Scan for the cell matching the given text and deliver its [x, y] coordinate at center. 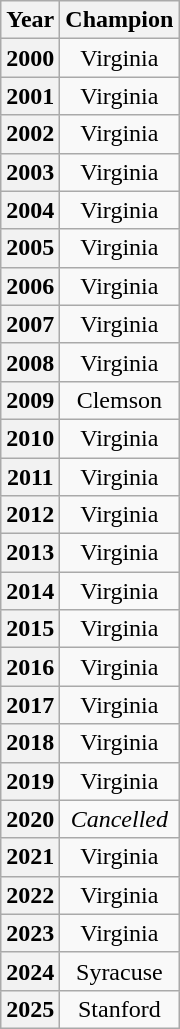
Syracuse [120, 971]
2004 [30, 210]
2016 [30, 667]
2020 [30, 819]
2006 [30, 286]
2001 [30, 96]
2000 [30, 58]
Clemson [120, 400]
2024 [30, 971]
2014 [30, 591]
2003 [30, 172]
2023 [30, 933]
2005 [30, 248]
2010 [30, 438]
2022 [30, 895]
2019 [30, 781]
2018 [30, 743]
2021 [30, 857]
2002 [30, 134]
2008 [30, 362]
Stanford [120, 1009]
Champion [120, 20]
Cancelled [120, 819]
2013 [30, 553]
2012 [30, 515]
Year [30, 20]
2015 [30, 629]
2009 [30, 400]
2011 [30, 477]
2017 [30, 705]
2007 [30, 324]
2025 [30, 1009]
